Pinpoint the cell where the given text exists, returning its (x, y) midpoint coordinate. 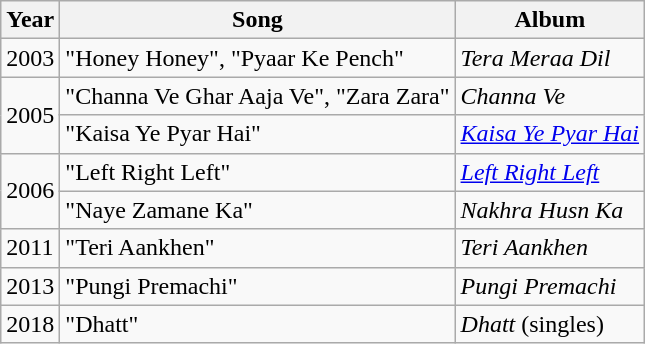
Teri Aankhen (550, 248)
Dhatt (singles) (550, 324)
2003 (30, 58)
"Kaisa Ye Pyar Hai" (258, 134)
Left Right Left (550, 172)
2011 (30, 248)
Nakhra Husn Ka (550, 210)
2005 (30, 115)
Album (550, 20)
Channa Ve (550, 96)
2006 (30, 191)
Year (30, 20)
Kaisa Ye Pyar Hai (550, 134)
Song (258, 20)
Pungi Premachi (550, 286)
"Honey Honey", "Pyaar Ke Pench" (258, 58)
2018 (30, 324)
"Teri Aankhen" (258, 248)
"Channa Ve Ghar Aaja Ve", "Zara Zara" (258, 96)
"Dhatt" (258, 324)
"Left Right Left" (258, 172)
"Naye Zamane Ka" (258, 210)
"Pungi Premachi" (258, 286)
Tera Meraa Dil (550, 58)
2013 (30, 286)
